For the text-containing cell, return its midpoint in [x, y] coordinate format. 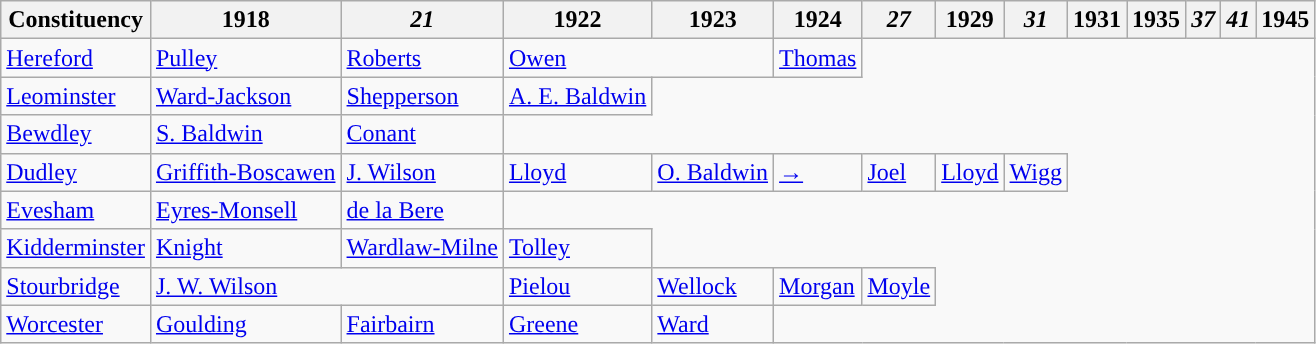
1935 [1156, 20]
Pielou [577, 286]
37 [1204, 20]
21 [422, 20]
Wardlaw-Milne [422, 248]
Bewdley [76, 134]
de la Bere [422, 210]
1918 [246, 20]
S. Baldwin [246, 134]
Constituency [76, 20]
Ward [713, 324]
Owen [638, 58]
27 [899, 20]
Greene [577, 324]
Moyle [899, 286]
Evesham [76, 210]
Joel [899, 172]
1923 [713, 20]
Knight [246, 248]
Kidderminster [76, 248]
J. Wilson [422, 172]
A. E. Baldwin [577, 96]
Leominster [76, 96]
Conant [422, 134]
1922 [577, 20]
Hereford [76, 58]
Goulding [246, 324]
Stourbridge [76, 286]
Fairbairn [422, 324]
O. Baldwin [713, 172]
1931 [1096, 20]
31 [1036, 20]
Griffith-Boscawen [246, 172]
Worcester [76, 324]
J. W. Wilson [326, 286]
Shepperson [422, 96]
Roberts [422, 58]
1924 [818, 20]
Eyres-Monsell [246, 210]
Thomas [818, 58]
Tolley [577, 248]
1945 [1286, 20]
Ward-Jackson [246, 96]
Wigg [1036, 172]
Dudley [76, 172]
1929 [970, 20]
Morgan [818, 286]
Wellock [713, 286]
Pulley [246, 58]
41 [1238, 20]
→ [818, 172]
